Locate the cell with the specified text and output its (x, y) center coordinate. 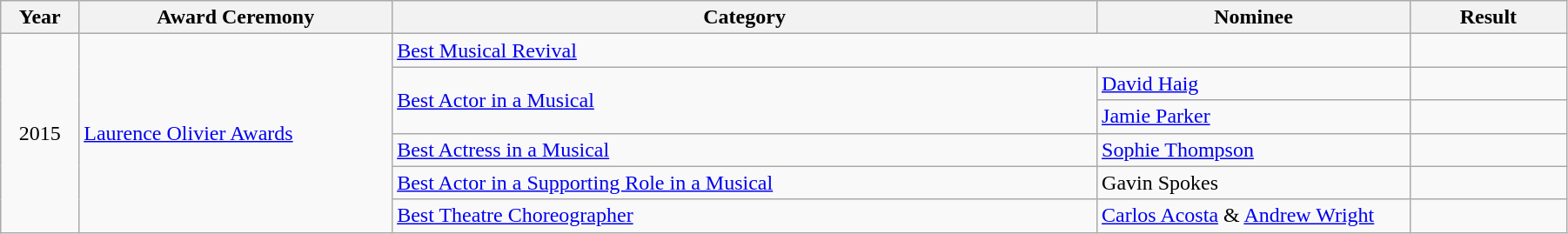
Best Actor in a Musical (745, 100)
2015 (40, 133)
Award Ceremony (236, 17)
Year (40, 17)
Result (1488, 17)
Laurence Olivier Awards (236, 133)
Category (745, 17)
Jamie Parker (1254, 117)
David Haig (1254, 84)
Gavin Spokes (1254, 183)
Best Theatre Choreographer (745, 216)
Carlos Acosta & Andrew Wright (1254, 216)
Sophie Thompson (1254, 150)
Best Musical Revival (901, 50)
Best Actress in a Musical (745, 150)
Nominee (1254, 17)
Best Actor in a Supporting Role in a Musical (745, 183)
